Extract the (X, Y) coordinate from the center of the cell holding the provided text.  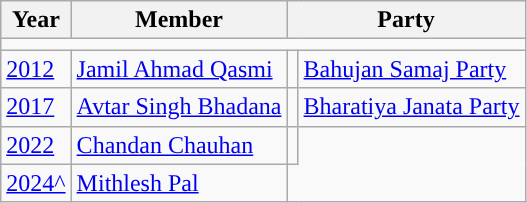
Bahujan Samaj Party (412, 69)
Avtar Singh Bhadana (179, 107)
Party (406, 20)
2017 (36, 107)
Year (36, 20)
2012 (36, 69)
Chandan Chauhan (179, 145)
Jamil Ahmad Qasmi (179, 69)
2024^ (36, 183)
Member (179, 20)
Mithlesh Pal (179, 183)
2022 (36, 145)
Bharatiya Janata Party (412, 107)
